Capture the cell that displays the provided text and extract its [X, Y] central coordinate. 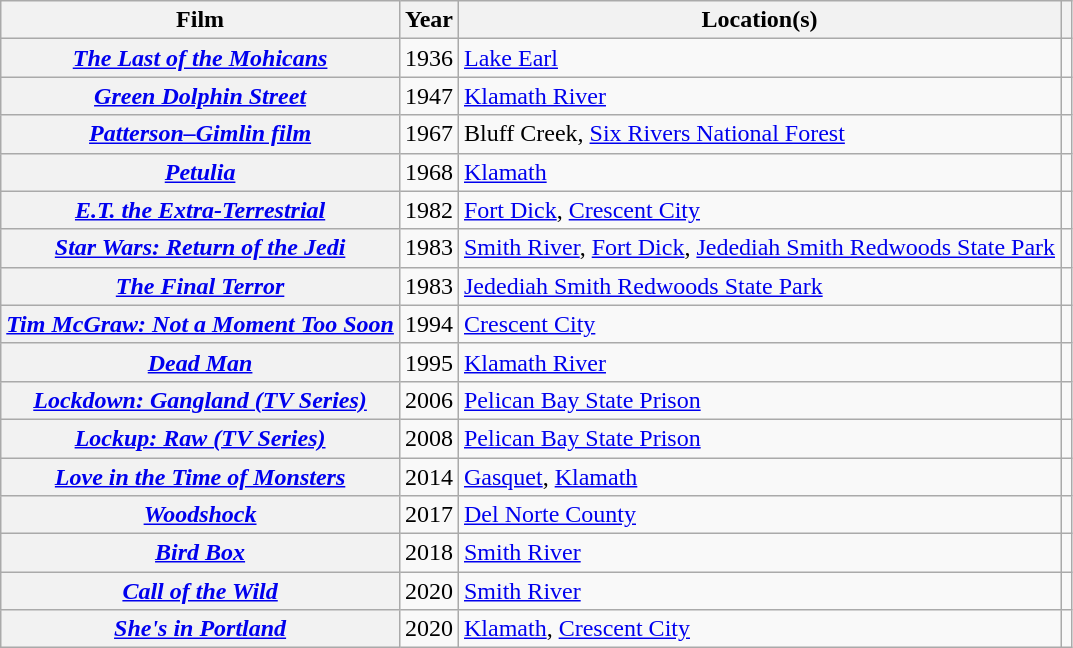
2006 [428, 400]
Call of the Wild [200, 591]
Petulia [200, 172]
Patterson–Gimlin film [200, 134]
Jedediah Smith Redwoods State Park [759, 286]
Lake Earl [759, 58]
Location(s) [759, 20]
She's in Portland [200, 629]
Smith River, Fort Dick, Jedediah Smith Redwoods State Park [759, 248]
2017 [428, 515]
2018 [428, 553]
The Last of the Mohicans [200, 58]
Film [200, 20]
Del Norte County [759, 515]
Lockup: Raw (TV Series) [200, 438]
Crescent City [759, 324]
2014 [428, 477]
Klamath [759, 172]
Bird Box [200, 553]
1995 [428, 362]
Year [428, 20]
Love in the Time of Monsters [200, 477]
Bluff Creek, Six Rivers National Forest [759, 134]
The Final Terror [200, 286]
Fort Dick, Crescent City [759, 210]
1967 [428, 134]
1968 [428, 172]
Woodshock [200, 515]
1982 [428, 210]
Dead Man [200, 362]
Gasquet, Klamath [759, 477]
Star Wars: Return of the Jedi [200, 248]
2008 [428, 438]
Klamath, Crescent City [759, 629]
1947 [428, 96]
Green Dolphin Street [200, 96]
E.T. the Extra-Terrestrial [200, 210]
1994 [428, 324]
Tim McGraw: Not a Moment Too Soon [200, 324]
1936 [428, 58]
Lockdown: Gangland (TV Series) [200, 400]
